Return (x, y) of the center of cell containing provided text 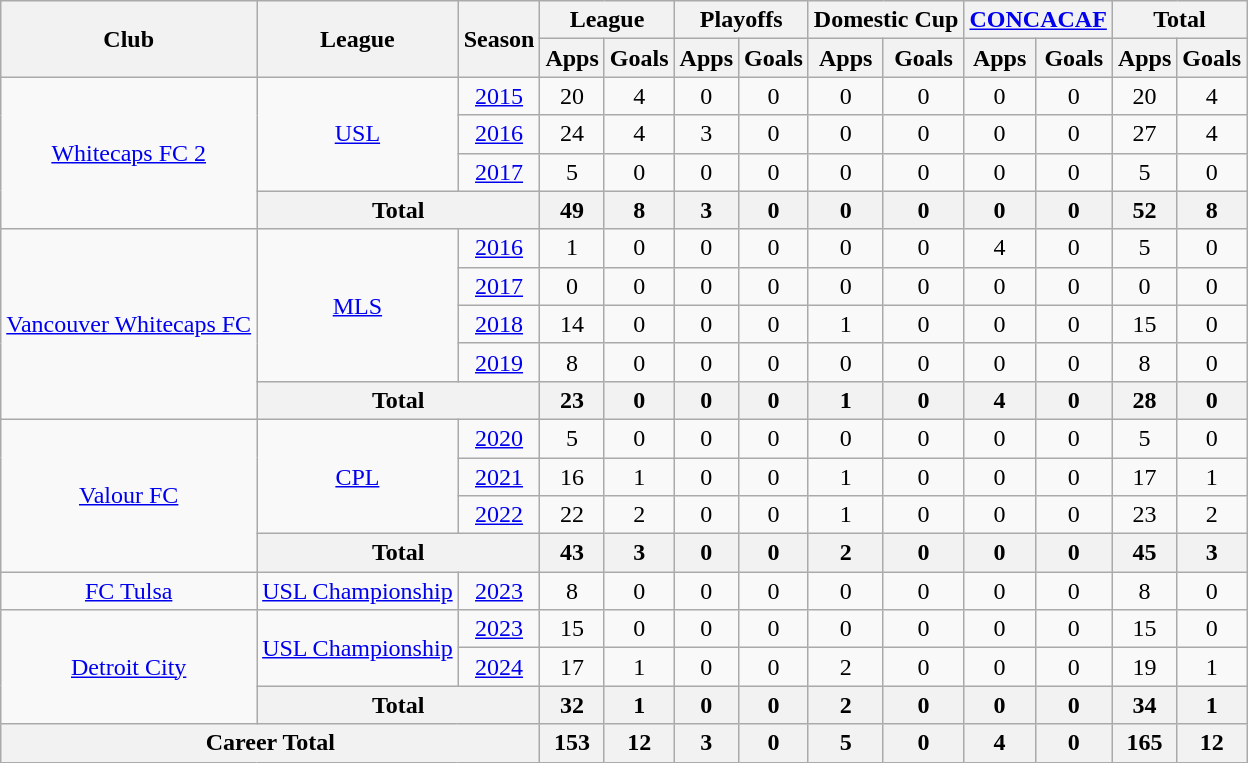
24 (572, 134)
43 (572, 553)
2022 (499, 515)
2021 (499, 477)
Vancouver Whitecaps FC (129, 324)
MLS (358, 305)
Detroit City (129, 667)
14 (572, 324)
2018 (499, 324)
28 (1144, 400)
Playoffs (741, 20)
CONCACAF (1038, 20)
Club (129, 39)
2020 (499, 438)
45 (1144, 553)
Domestic Cup (886, 20)
52 (1144, 210)
Career Total (270, 743)
Whitecaps FC 2 (129, 153)
27 (1144, 134)
2024 (499, 667)
Valour FC (129, 495)
16 (572, 477)
19 (1144, 667)
2019 (499, 362)
49 (572, 210)
34 (1144, 705)
32 (572, 705)
2015 (499, 96)
CPL (358, 476)
22 (572, 515)
153 (572, 743)
165 (1144, 743)
Season (499, 39)
USL (358, 134)
FC Tulsa (129, 591)
